From the cell containing the given text, extract its center point as [x, y] coordinate. 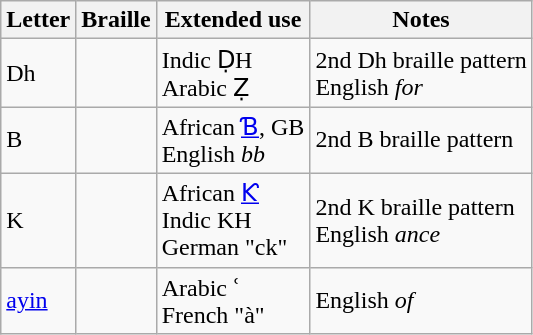
Letter [38, 20]
African Ɓ, GBEnglish bb [233, 140]
B [38, 140]
2nd Dh braille patternEnglish for [421, 73]
Indic ḌHArabic Ẓ [233, 73]
Dh [38, 73]
African ƘIndic KHGerman "ck" [233, 220]
Arabic ʿFrench "à" [233, 300]
ayin [38, 300]
K [38, 220]
2nd K braille patternEnglish ance [421, 220]
Braille [116, 20]
Notes [421, 20]
English of [421, 300]
Extended use [233, 20]
2nd B braille pattern [421, 140]
